Identify which cell holds the provided text, then report its (X, Y) central coordinate. 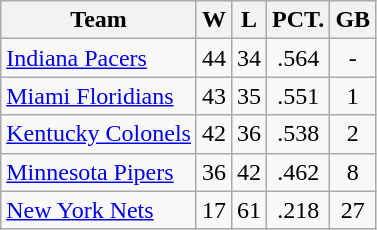
44 (214, 58)
New York Nets (99, 210)
.218 (298, 210)
PCT. (298, 20)
- (353, 58)
61 (250, 210)
Indiana Pacers (99, 58)
.462 (298, 172)
43 (214, 96)
.551 (298, 96)
1 (353, 96)
27 (353, 210)
Minnesota Pipers (99, 172)
Miami Floridians (99, 96)
W (214, 20)
L (250, 20)
8 (353, 172)
35 (250, 96)
Team (99, 20)
Kentucky Colonels (99, 134)
.564 (298, 58)
.538 (298, 134)
2 (353, 134)
34 (250, 58)
GB (353, 20)
17 (214, 210)
